Identify which cell holds the provided text, then report its [x, y] central coordinate. 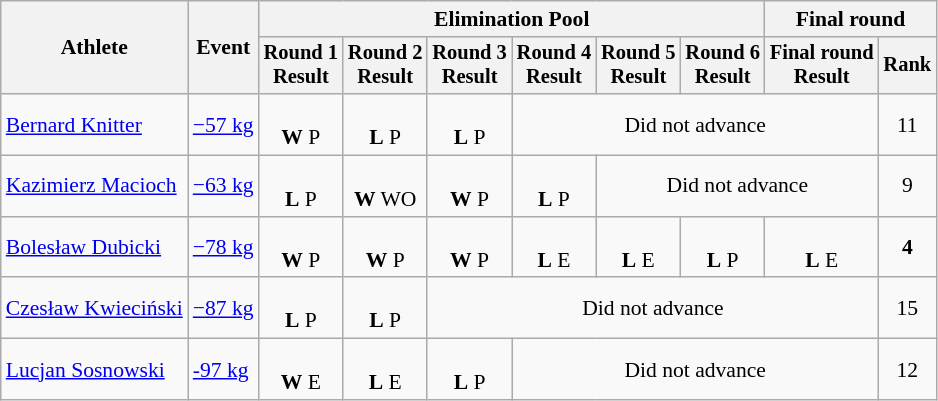
Round 2Result [385, 66]
Event [224, 48]
Kazimierz Macioch [94, 186]
15 [907, 308]
Round 1Result [301, 66]
Athlete [94, 48]
−63 kg [224, 186]
Bernard Knitter [94, 124]
4 [907, 248]
Round 6Result [722, 66]
Lucjan Sosnowski [94, 370]
12 [907, 370]
Round 4Result [554, 66]
Bolesław Dubicki [94, 248]
11 [907, 124]
9 [907, 186]
Elimination Pool [512, 19]
W E [301, 370]
W WO [385, 186]
Round 5Result [638, 66]
−78 kg [224, 248]
Rank [907, 66]
Czesław Kwieciński [94, 308]
−87 kg [224, 308]
Final round [850, 19]
Final roundResult [822, 66]
-97 kg [224, 370]
−57 kg [224, 124]
Round 3Result [469, 66]
